Identify which cell holds the provided text, then report its (x, y) central coordinate. 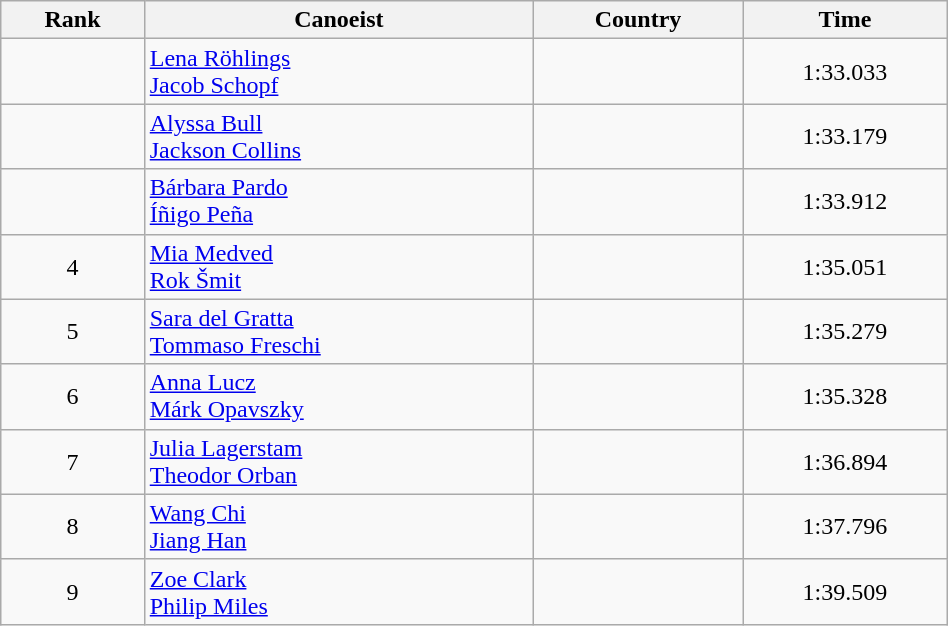
1:37.796 (844, 526)
1:39.509 (844, 592)
Zoe ClarkPhilip Miles (338, 592)
1:35.328 (844, 396)
4 (72, 266)
Anna LuczMárk Opavszky (338, 396)
Bárbara PardoÍñigo Peña (338, 202)
1:35.051 (844, 266)
1:35.279 (844, 332)
Alyssa BullJackson Collins (338, 136)
7 (72, 462)
1:33.912 (844, 202)
5 (72, 332)
Canoeist (338, 20)
Rank (72, 20)
6 (72, 396)
Julia LagerstamTheodor Orban (338, 462)
1:33.179 (844, 136)
Country (638, 20)
Lena RöhlingsJacob Schopf (338, 72)
Mia MedvedRok Šmit (338, 266)
1:33.033 (844, 72)
8 (72, 526)
Time (844, 20)
Sara del GrattaTommaso Freschi (338, 332)
9 (72, 592)
Wang ChiJiang Han (338, 526)
1:36.894 (844, 462)
